Capture the cell that displays the provided text and extract its (x, y) central coordinate. 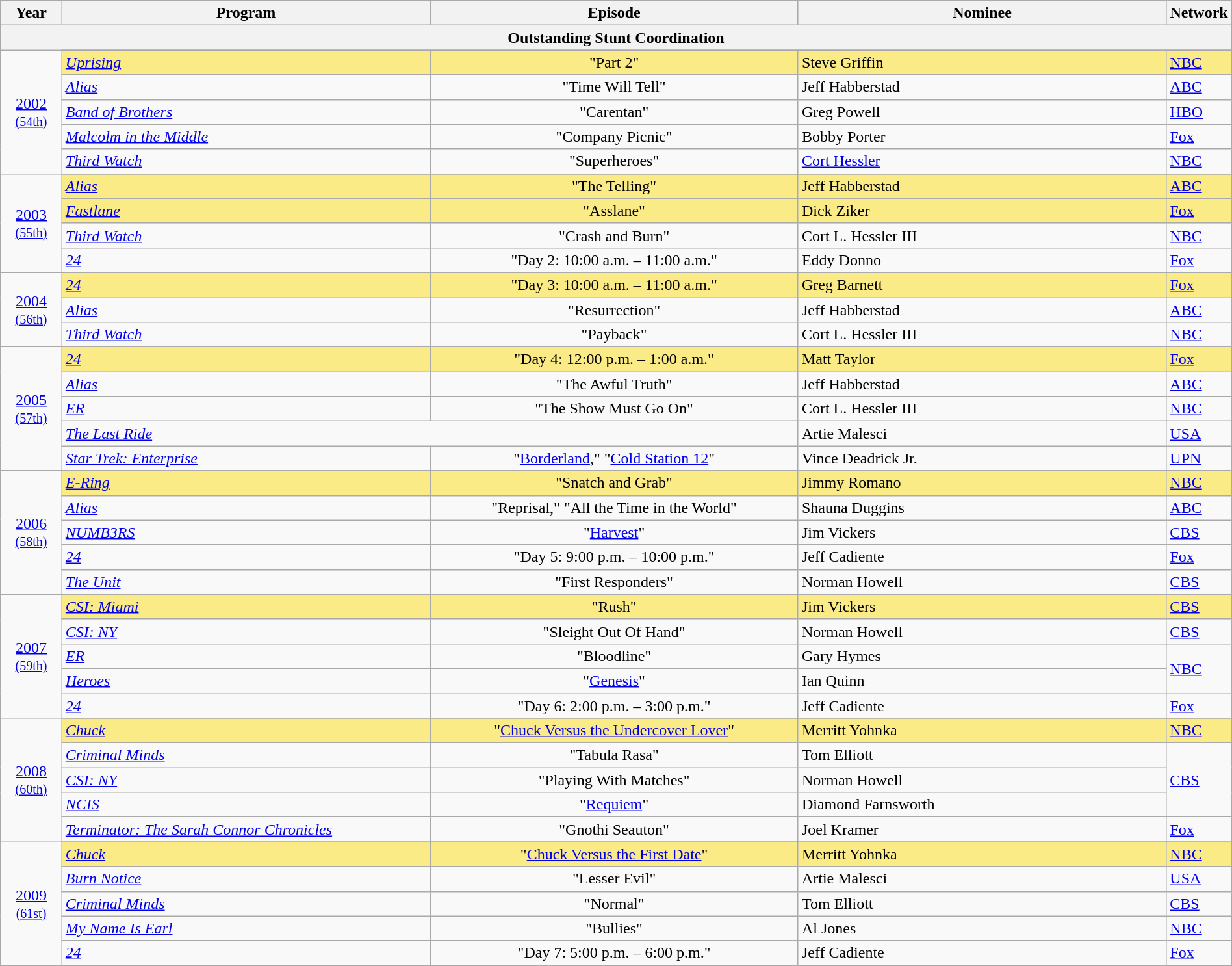
"Day 7: 5:00 p.m. – 6:00 p.m." (615, 953)
"Time Will Tell" (615, 87)
NUMB3RS (246, 532)
Diamond Farnsworth (982, 805)
Burn Notice (246, 879)
Greg Powell (982, 112)
Program (246, 13)
"Day 2: 10:00 a.m. – 11:00 a.m." (615, 260)
"Crash and Burn" (615, 235)
"Carentan" (615, 112)
"Gnothi Seauton" (615, 829)
Eddy Donno (982, 260)
Ian Quinn (982, 681)
Episode (615, 13)
Band of Brothers (246, 112)
Vince Deadrick Jr. (982, 458)
The Last Ride (430, 434)
"Sleight Out Of Hand" (615, 631)
Steve Griffin (982, 62)
"First Responders" (615, 582)
"The Show Must Go On" (615, 409)
"Part 2" (615, 62)
"Payback" (615, 335)
"Lesser Evil" (615, 879)
Network (1199, 13)
The Unit (246, 582)
UPN (1199, 458)
"Company Picnic" (615, 137)
"Day 3: 10:00 a.m. – 11:00 a.m." (615, 285)
"Asslane" (615, 211)
"Superheroes" (615, 161)
NCIS (246, 805)
"Chuck Versus the First Date" (615, 854)
"Snatch and Grab" (615, 483)
2003(55th) (31, 223)
"The Telling" (615, 186)
"The Awful Truth" (615, 384)
2008(60th) (31, 780)
"Borderland," "Cold Station 12" (615, 458)
Year (31, 13)
CSI: Miami (246, 607)
Dick Ziker (982, 211)
2004(56th) (31, 309)
"Day 4: 12:00 p.m. – 1:00 a.m." (615, 359)
My Name Is Earl (246, 928)
E-Ring (246, 483)
Fastlane (246, 211)
"Normal" (615, 904)
2002(54th) (31, 112)
"Tabula Rasa" (615, 755)
Outstanding Stunt Coordination (616, 38)
Bobby Porter (982, 137)
Joel Kramer (982, 829)
Jimmy Romano (982, 483)
Heroes (246, 681)
"Chuck Versus the Undercover Lover" (615, 731)
2007(59th) (31, 656)
Shauna Duggins (982, 508)
Cort Hessler (982, 161)
"Day 6: 2:00 p.m. – 3:00 p.m." (615, 705)
2006(58th) (31, 532)
Uprising (246, 62)
Star Trek: Enterprise (246, 458)
2009(61st) (31, 904)
"Requiem" (615, 805)
"Reprisal," "All the Time in the World" (615, 508)
Terminator: The Sarah Connor Chronicles (246, 829)
"Playing With Matches" (615, 780)
"Resurrection" (615, 310)
"Rush" (615, 607)
"Harvest" (615, 532)
Al Jones (982, 928)
Malcolm in the Middle (246, 137)
2005(57th) (31, 409)
Matt Taylor (982, 359)
Nominee (982, 13)
"Day 5: 9:00 p.m. – 10:00 p.m." (615, 557)
"Bloodline" (615, 656)
"Genesis" (615, 681)
"Bullies" (615, 928)
HBO (1199, 112)
Gary Hymes (982, 656)
Greg Barnett (982, 285)
